Search for the cell housing the specified text and yield its [X, Y] center coordinate. 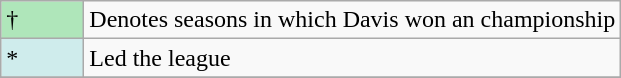
Led the league [352, 58]
* [42, 58]
† [42, 20]
Denotes seasons in which Davis won an championship [352, 20]
